Locate the cell with the specified text and output its (X, Y) center coordinate. 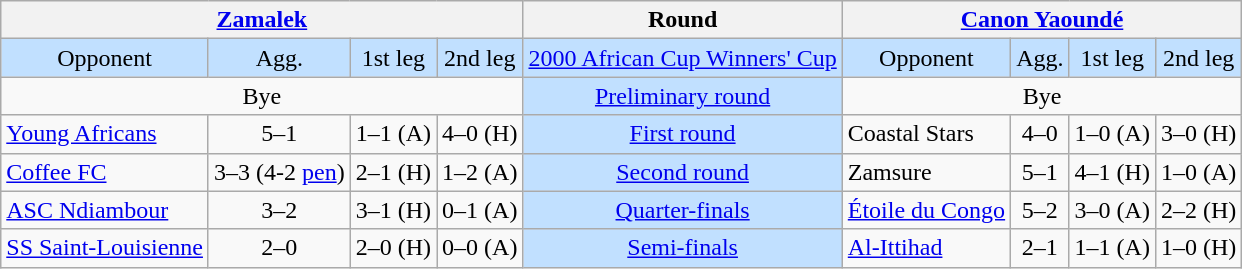
Coffee FC (105, 172)
0–0 (A) (480, 248)
Al-Ittihad (926, 248)
2–2 (H) (1198, 210)
5–2 (1040, 210)
2–0 (H) (393, 248)
Young Africans (105, 134)
ASC Ndiambour (105, 210)
Quarter-finals (682, 210)
2–1 (1040, 248)
Preliminary round (682, 96)
0–1 (A) (480, 210)
3–0 (H) (1198, 134)
2–0 (279, 248)
Second round (682, 172)
3–1 (H) (393, 210)
First round (682, 134)
2–1 (H) (393, 172)
Round (682, 20)
4–1 (H) (1112, 172)
Coastal Stars (926, 134)
3–0 (A) (1112, 210)
Zamsure (926, 172)
Semi-finals (682, 248)
SS Saint-Louisienne (105, 248)
1–0 (H) (1198, 248)
Canon Yaoundé (1042, 20)
Étoile du Congo (926, 210)
4–0 (1040, 134)
1–2 (A) (480, 172)
3–3 (4-2 pen) (279, 172)
4–0 (H) (480, 134)
3–2 (279, 210)
2000 African Cup Winners' Cup (682, 58)
Zamalek (262, 20)
